Extract the (X, Y) coordinate from the center of the cell holding the provided text.  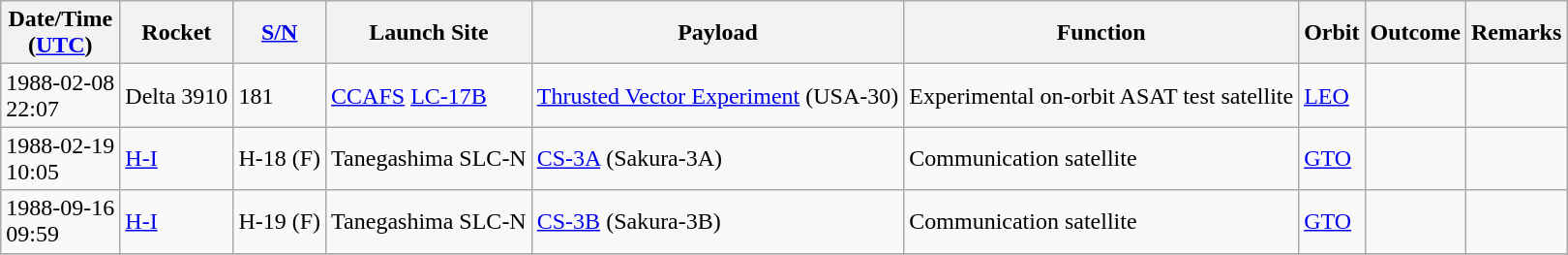
Delta 3910 (176, 95)
Remarks (1516, 33)
Date/Time(UTC) (60, 33)
Thrusted Vector Experiment (USA-30) (718, 95)
H-19 (F) (280, 221)
CCAFS LC-17B (430, 95)
LEO (1332, 95)
1988-02-0822:07 (60, 95)
Rocket (176, 33)
Outcome (1415, 33)
Function (1101, 33)
Launch Site (430, 33)
181 (280, 95)
S/N (280, 33)
Orbit (1332, 33)
1988-09-1609:59 (60, 221)
CS-3A (Sakura-3A) (718, 159)
Experimental on-orbit ASAT test satellite (1101, 95)
H-18 (F) (280, 159)
1988-02-1910:05 (60, 159)
CS-3B (Sakura-3B) (718, 221)
Payload (718, 33)
